Determine the (X, Y) coordinate at the center of the cell enclosing the given text.  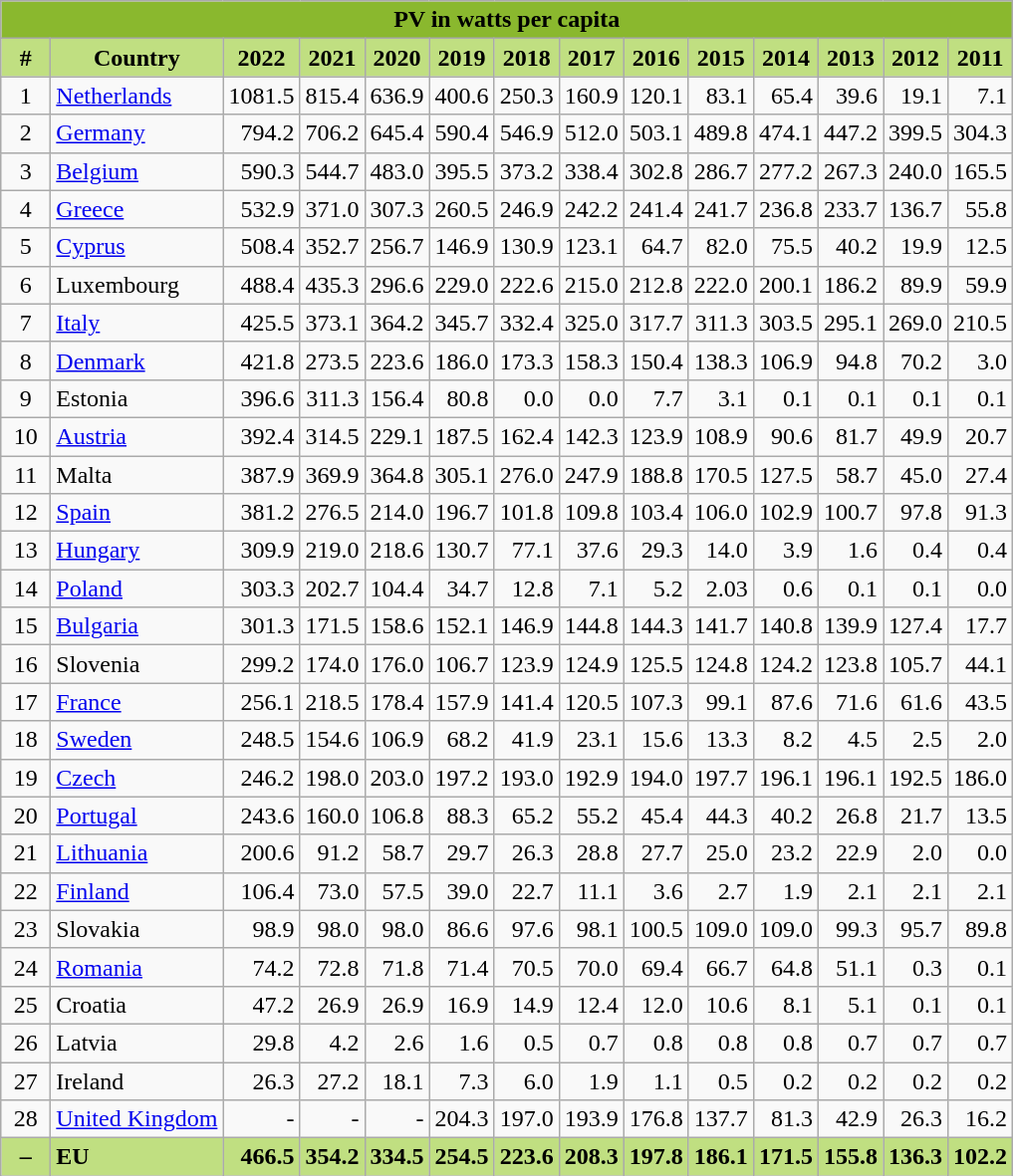
16.9 (462, 1005)
97.6 (526, 929)
26.8 (851, 816)
277.2 (785, 171)
22.7 (526, 891)
107.3 (655, 702)
706.2 (333, 133)
Finland (137, 891)
137.7 (721, 1119)
334.5 (396, 1157)
546.9 (526, 133)
47.2 (261, 1005)
396.6 (261, 398)
59.9 (980, 285)
74.2 (261, 967)
106.0 (721, 513)
109.8 (592, 513)
3.9 (785, 551)
4 (26, 209)
299.2 (261, 664)
Belgium (137, 171)
194.0 (655, 778)
254.5 (462, 1157)
399.5 (914, 133)
178.4 (396, 702)
Portugal (137, 816)
187.5 (462, 436)
8 (26, 360)
91.2 (333, 853)
1081.5 (261, 96)
89.9 (914, 285)
3.6 (655, 891)
3.1 (721, 398)
Cyprus (137, 247)
590.4 (462, 133)
Netherlands (137, 96)
246.9 (526, 209)
192.9 (592, 778)
64.7 (655, 247)
373.1 (333, 323)
276.0 (526, 475)
176.0 (396, 664)
12.5 (980, 247)
Italy (137, 323)
71.8 (396, 967)
7 (26, 323)
21.7 (914, 816)
214.0 (396, 513)
188.8 (655, 475)
– (26, 1157)
186.1 (721, 1157)
19 (26, 778)
71.6 (851, 702)
United Kingdom (137, 1119)
124.2 (785, 664)
# (26, 58)
Poland (137, 588)
6 (26, 285)
98.9 (261, 929)
64.8 (785, 967)
338.4 (592, 171)
17.7 (980, 626)
20 (26, 816)
22.9 (851, 853)
373.2 (526, 171)
124.8 (721, 664)
4.5 (851, 740)
Bulgaria (137, 626)
14 (26, 588)
55.8 (980, 209)
303.3 (261, 588)
186.2 (851, 285)
150.4 (655, 360)
0.3 (914, 967)
197.8 (655, 1157)
29.8 (261, 1043)
61.6 (914, 702)
256.7 (396, 247)
314.5 (333, 436)
81.7 (851, 436)
466.5 (261, 1157)
10 (26, 436)
317.7 (655, 323)
12.8 (526, 588)
352.7 (333, 247)
15.6 (655, 740)
70.5 (526, 967)
24 (26, 967)
222.0 (721, 285)
474.1 (785, 133)
286.7 (721, 171)
2 (26, 133)
2021 (333, 58)
198.0 (333, 778)
309.9 (261, 551)
108.9 (721, 436)
174.0 (333, 664)
2014 (785, 58)
273.5 (333, 360)
Germany (137, 133)
72.8 (333, 967)
102.9 (785, 513)
5 (26, 247)
2018 (526, 58)
Czech (137, 778)
6.0 (526, 1080)
130.9 (526, 247)
303.5 (785, 323)
0.6 (785, 588)
Greece (137, 209)
65.4 (785, 96)
11.1 (592, 891)
218.6 (396, 551)
82.0 (721, 247)
301.3 (261, 626)
12.0 (655, 1005)
21 (26, 853)
90.6 (785, 436)
307.3 (396, 209)
127.5 (785, 475)
70.0 (592, 967)
65.2 (526, 816)
103.4 (655, 513)
138.3 (721, 360)
2022 (261, 58)
248.5 (261, 740)
296.6 (396, 285)
2.5 (914, 740)
12 (26, 513)
154.6 (333, 740)
4.2 (333, 1043)
Slovenia (137, 664)
222.6 (526, 285)
590.3 (261, 171)
200.1 (785, 285)
101.8 (526, 513)
5.2 (655, 588)
Ireland (137, 1080)
Hungary (137, 551)
Spain (137, 513)
80.8 (462, 398)
425.5 (261, 323)
42.9 (851, 1119)
142.3 (592, 436)
120.1 (655, 96)
508.4 (261, 247)
636.9 (396, 96)
236.8 (785, 209)
81.3 (785, 1119)
77.1 (526, 551)
332.4 (526, 323)
512.0 (592, 133)
127.4 (914, 626)
210.5 (980, 323)
247.9 (592, 475)
34.7 (462, 588)
219.0 (333, 551)
51.1 (851, 967)
123.1 (592, 247)
Malta (137, 475)
100.7 (851, 513)
203.0 (396, 778)
794.2 (261, 133)
229.0 (462, 285)
345.7 (462, 323)
532.9 (261, 209)
Sweden (137, 740)
15 (26, 626)
39.6 (851, 96)
815.4 (333, 96)
Denmark (137, 360)
PV in watts per capita (507, 20)
Austria (137, 436)
Romania (137, 967)
295.1 (851, 323)
25.0 (721, 853)
371.0 (333, 209)
18.1 (396, 1080)
233.7 (851, 209)
197.2 (462, 778)
162.4 (526, 436)
106.8 (396, 816)
66.7 (721, 967)
95.7 (914, 929)
242.2 (592, 209)
302.8 (655, 171)
27.4 (980, 475)
392.4 (261, 436)
75.5 (785, 247)
269.0 (914, 323)
141.7 (721, 626)
41.9 (526, 740)
39.0 (462, 891)
EU (137, 1157)
421.8 (261, 360)
395.5 (462, 171)
2013 (851, 58)
200.6 (261, 853)
23 (26, 929)
160.0 (333, 816)
3.0 (980, 360)
44.3 (721, 816)
104.4 (396, 588)
18 (26, 740)
17 (26, 702)
369.9 (333, 475)
325.0 (592, 323)
152.1 (462, 626)
2015 (721, 58)
364.2 (396, 323)
215.0 (592, 285)
1 (26, 96)
7.3 (462, 1080)
364.8 (396, 475)
140.8 (785, 626)
France (137, 702)
124.9 (592, 664)
12.4 (592, 1005)
197.0 (526, 1119)
16.2 (980, 1119)
Lithuania (137, 853)
2.7 (721, 891)
16 (26, 664)
387.9 (261, 475)
88.3 (462, 816)
400.6 (462, 96)
123.8 (851, 664)
229.1 (396, 436)
28 (26, 1119)
98.1 (592, 929)
68.2 (462, 740)
2016 (655, 58)
544.7 (333, 171)
57.5 (396, 891)
26 (26, 1043)
218.5 (333, 702)
193.0 (526, 778)
44.1 (980, 664)
Country (137, 58)
9 (26, 398)
22 (26, 891)
141.4 (526, 702)
241.4 (655, 209)
27.7 (655, 853)
3 (26, 171)
102.2 (980, 1157)
25 (26, 1005)
125.5 (655, 664)
158.6 (396, 626)
489.8 (721, 133)
305.1 (462, 475)
Slovakia (137, 929)
170.5 (721, 475)
97.8 (914, 513)
7.7 (655, 398)
243.6 (261, 816)
29.7 (462, 853)
Croatia (137, 1005)
2017 (592, 58)
5.1 (851, 1005)
276.5 (333, 513)
19.1 (914, 96)
2019 (462, 58)
208.3 (592, 1157)
69.4 (655, 967)
29.3 (655, 551)
13.5 (980, 816)
144.3 (655, 626)
176.8 (655, 1119)
197.7 (721, 778)
8.1 (785, 1005)
86.6 (462, 929)
381.2 (261, 513)
240.0 (914, 171)
23.2 (785, 853)
488.4 (261, 285)
202.7 (333, 588)
71.4 (462, 967)
260.5 (462, 209)
10.6 (721, 1005)
157.9 (462, 702)
354.2 (333, 1157)
447.2 (851, 133)
100.5 (655, 929)
20.7 (980, 436)
204.3 (462, 1119)
156.4 (396, 398)
435.3 (333, 285)
1.1 (655, 1080)
28.8 (592, 853)
13.3 (721, 740)
45.4 (655, 816)
2012 (914, 58)
55.2 (592, 816)
27.2 (333, 1080)
106.7 (462, 664)
173.3 (526, 360)
87.6 (785, 702)
94.8 (851, 360)
246.2 (261, 778)
83.1 (721, 96)
196.7 (462, 513)
136.3 (914, 1157)
304.3 (980, 133)
212.8 (655, 285)
49.9 (914, 436)
120.5 (592, 702)
483.0 (396, 171)
70.2 (914, 360)
165.5 (980, 171)
256.1 (261, 702)
136.7 (914, 209)
645.4 (396, 133)
105.7 (914, 664)
158.3 (592, 360)
144.8 (592, 626)
139.9 (851, 626)
Luxembourg (137, 285)
8.2 (785, 740)
2.03 (721, 588)
267.3 (851, 171)
2011 (980, 58)
37.6 (592, 551)
503.1 (655, 133)
14.0 (721, 551)
89.8 (980, 929)
155.8 (851, 1157)
2.6 (396, 1043)
73.0 (333, 891)
193.9 (592, 1119)
106.4 (261, 891)
Latvia (137, 1043)
43.5 (980, 702)
27 (26, 1080)
241.7 (721, 209)
99.1 (721, 702)
91.3 (980, 513)
192.5 (914, 778)
11 (26, 475)
23.1 (592, 740)
13 (26, 551)
Estonia (137, 398)
45.0 (914, 475)
99.3 (851, 929)
14.9 (526, 1005)
2020 (396, 58)
250.3 (526, 96)
130.7 (462, 551)
160.9 (592, 96)
19.9 (914, 247)
